Capture the cell that displays the provided text and extract its [x, y] central coordinate. 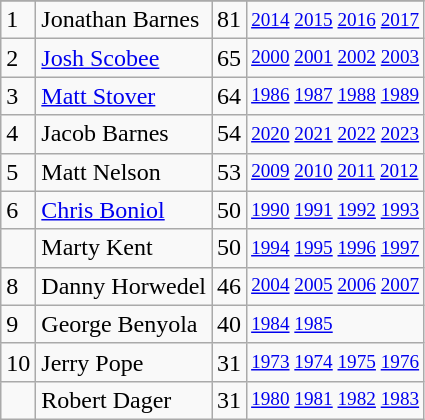
Josh Scobee [124, 58]
53 [230, 172]
1986 1987 1988 1989 [336, 96]
Robert Dager [124, 400]
1990 1991 1992 1993 [336, 210]
5 [18, 172]
1994 1995 1996 1997 [336, 248]
81 [230, 20]
46 [230, 286]
6 [18, 210]
1984 1985 [336, 324]
4 [18, 134]
Marty Kent [124, 248]
9 [18, 324]
64 [230, 96]
54 [230, 134]
2014 2015 2016 2017 [336, 20]
3 [18, 96]
2020 2021 2022 2023 [336, 134]
Matt Nelson [124, 172]
40 [230, 324]
Chris Boniol [124, 210]
2 [18, 58]
Jerry Pope [124, 362]
1 [18, 20]
Jacob Barnes [124, 134]
1980 1981 1982 1983 [336, 400]
Matt Stover [124, 96]
8 [18, 286]
Danny Horwedel [124, 286]
2000 2001 2002 2003 [336, 58]
George Benyola [124, 324]
65 [230, 58]
2004 2005 2006 2007 [336, 286]
Jonathan Barnes [124, 20]
1973 1974 1975 1976 [336, 362]
2009 2010 2011 2012 [336, 172]
10 [18, 362]
